Pinpoint the cell where the given text exists, returning its (X, Y) midpoint coordinate. 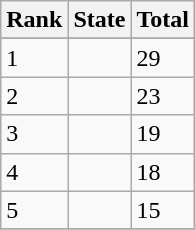
State (100, 20)
15 (163, 210)
4 (34, 172)
23 (163, 96)
Rank (34, 20)
Total (163, 20)
2 (34, 96)
3 (34, 134)
5 (34, 210)
19 (163, 134)
1 (34, 58)
29 (163, 58)
18 (163, 172)
